Pinpoint the cell where the given text exists, returning its (X, Y) midpoint coordinate. 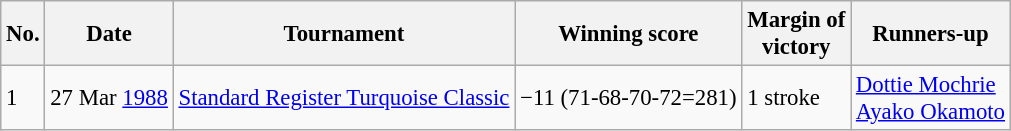
Runners-up (931, 34)
Standard Register Turquoise Classic (344, 98)
Margin ofvictory (796, 34)
Date (109, 34)
Tournament (344, 34)
1 (23, 98)
27 Mar 1988 (109, 98)
No. (23, 34)
Dottie Mochrie Ayako Okamoto (931, 98)
Winning score (628, 34)
−11 (71-68-70-72=281) (628, 98)
1 stroke (796, 98)
